Identify which cell holds the provided text, then report its (x, y) central coordinate. 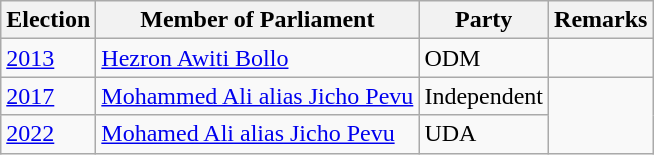
ODM (484, 58)
Hezron Awiti Bollo (258, 58)
Election (48, 20)
Member of Parliament (258, 20)
UDA (484, 134)
Party (484, 20)
Independent (484, 96)
Remarks (601, 20)
2013 (48, 58)
Mohamed Ali alias Jicho Pevu (258, 134)
Mohammed Ali alias Jicho Pevu (258, 96)
2022 (48, 134)
2017 (48, 96)
